Provide the [X, Y] coordinate of the cell's center where the given text is located.  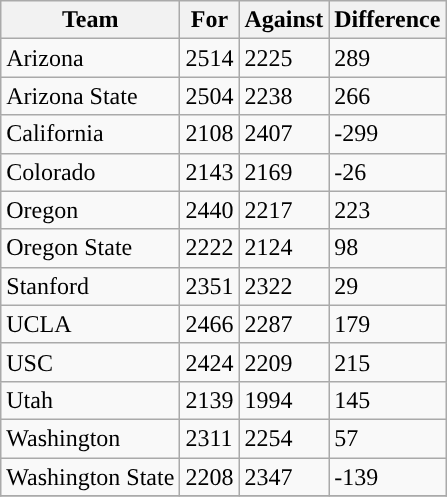
2139 [210, 400]
266 [388, 96]
223 [388, 210]
2407 [284, 134]
2108 [210, 134]
2169 [284, 172]
Washington State [90, 477]
145 [388, 400]
Stanford [90, 286]
2351 [210, 286]
USC [90, 362]
98 [388, 248]
Arizona [90, 58]
UCLA [90, 324]
Difference [388, 20]
California [90, 134]
29 [388, 286]
2287 [284, 324]
2143 [210, 172]
Oregon [90, 210]
2311 [210, 438]
2222 [210, 248]
2124 [284, 248]
2208 [210, 477]
Oregon State [90, 248]
For [210, 20]
57 [388, 438]
2238 [284, 96]
2440 [210, 210]
1994 [284, 400]
2514 [210, 58]
Against [284, 20]
-299 [388, 134]
2424 [210, 362]
289 [388, 58]
179 [388, 324]
Team [90, 20]
Utah [90, 400]
2209 [284, 362]
2504 [210, 96]
2225 [284, 58]
-26 [388, 172]
2254 [284, 438]
2217 [284, 210]
2347 [284, 477]
Arizona State [90, 96]
2322 [284, 286]
2466 [210, 324]
-139 [388, 477]
215 [388, 362]
Washington [90, 438]
Colorado [90, 172]
